Identify which cell holds the provided text, then report its (X, Y) central coordinate. 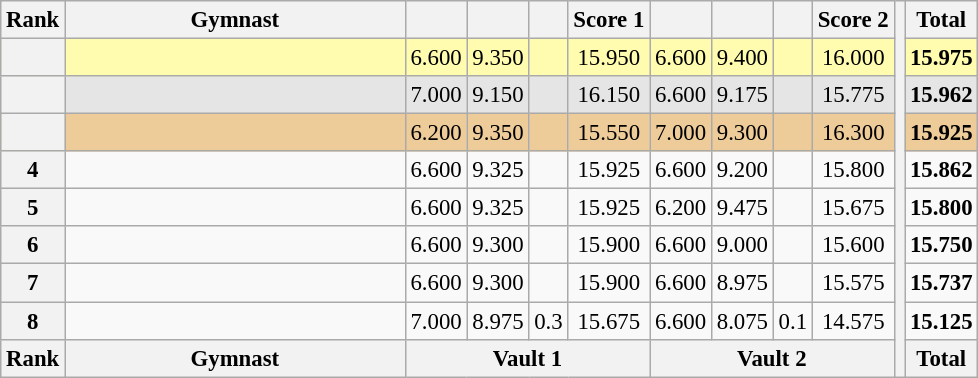
6 (33, 245)
5 (33, 208)
9.475 (742, 208)
15.550 (609, 133)
15.750 (942, 245)
Vault 2 (772, 358)
15.600 (853, 245)
14.575 (853, 321)
16.300 (853, 133)
15.975 (942, 58)
8 (33, 321)
Score 2 (853, 20)
15.962 (942, 95)
7 (33, 283)
15.950 (609, 58)
Vault 1 (527, 358)
16.150 (609, 95)
9.200 (742, 170)
Score 1 (609, 20)
0.3 (548, 321)
15.575 (853, 283)
4 (33, 170)
16.000 (853, 58)
8.075 (742, 321)
15.862 (942, 170)
9.400 (742, 58)
9.150 (498, 95)
9.175 (742, 95)
15.125 (942, 321)
9.000 (742, 245)
0.1 (792, 321)
15.775 (853, 95)
15.737 (942, 283)
